Pinpoint the cell where the given text exists, returning its (x, y) midpoint coordinate. 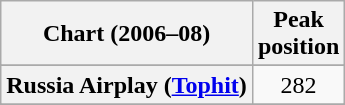
Russia Airplay (Tophit) (127, 85)
282 (298, 85)
Chart (2006–08) (127, 34)
Peakposition (298, 34)
